From the cell containing the given text, extract its center point as [X, Y] coordinate. 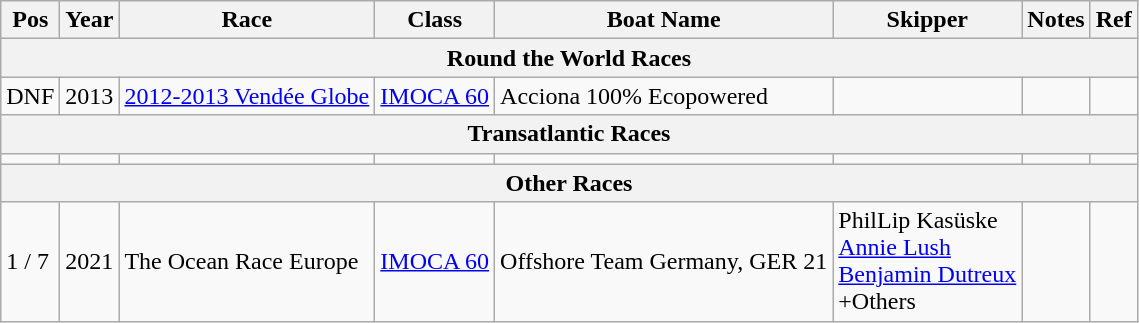
2012-2013 Vendée Globe [247, 96]
Ref [1114, 20]
2013 [90, 96]
Pos [30, 20]
Acciona 100% Ecopowered [664, 96]
Offshore Team Germany, GER 21 [664, 262]
2021 [90, 262]
1 / 7 [30, 262]
Race [247, 20]
Other Races [569, 183]
Class [435, 20]
Year [90, 20]
PhilLip KasüskeAnnie LushBenjamin Dutreux+Others [928, 262]
Skipper [928, 20]
The Ocean Race Europe [247, 262]
Notes [1056, 20]
Round the World Races [569, 58]
Transatlantic Races [569, 134]
DNF [30, 96]
Boat Name [664, 20]
